For the text-containing cell, return its midpoint in (x, y) coordinate format. 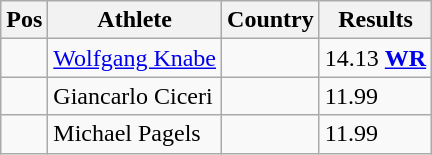
Results (375, 20)
Michael Pagels (135, 134)
14.13 WR (375, 58)
Athlete (135, 20)
Pos (24, 20)
Country (271, 20)
Wolfgang Knabe (135, 58)
Giancarlo Ciceri (135, 96)
